Provide the [X, Y] coordinate of the cell's center where the given text is located.  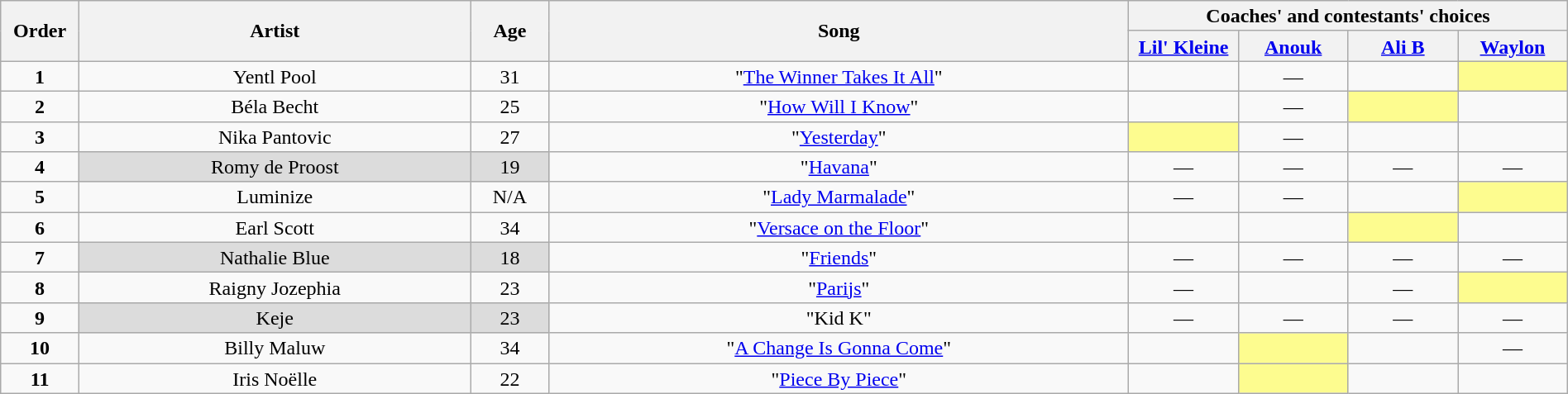
9 [40, 317]
"Parijs" [839, 287]
"Yesterday" [839, 137]
4 [40, 167]
Ali B [1403, 46]
Anouk [1293, 46]
"Havana" [839, 167]
6 [40, 228]
Earl Scott [275, 228]
Luminize [275, 197]
"A Change Is Gonna Come" [839, 349]
"The Winner Takes It All" [839, 76]
"Friends" [839, 258]
3 [40, 137]
31 [509, 76]
Order [40, 31]
Waylon [1513, 46]
Keje [275, 317]
Song [839, 31]
1 [40, 76]
Lil' Kleine [1184, 46]
18 [509, 258]
Artist [275, 31]
5 [40, 197]
8 [40, 287]
Yentl Pool [275, 76]
Raigny Jozephia [275, 287]
25 [509, 106]
Béla Becht [275, 106]
Coaches' and contestants' choices [1348, 17]
"Kid K" [839, 317]
Iris Noëlle [275, 378]
Nika Pantovic [275, 137]
Age [509, 31]
N/A [509, 197]
Romy de Proost [275, 167]
11 [40, 378]
"Versace on the Floor" [839, 228]
2 [40, 106]
"Piece By Piece" [839, 378]
19 [509, 167]
7 [40, 258]
10 [40, 349]
Nathalie Blue [275, 258]
"Lady Marmalade" [839, 197]
27 [509, 137]
"How Will I Know" [839, 106]
22 [509, 378]
Billy Maluw [275, 349]
